From the cell containing the given text, extract its center point as [x, y] coordinate. 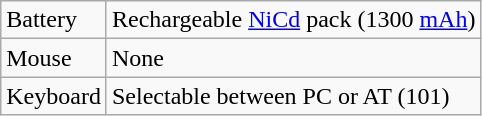
Battery [54, 20]
Keyboard [54, 96]
Mouse [54, 58]
Selectable between PC or AT (101) [294, 96]
None [294, 58]
Rechargeable NiCd pack (1300 mAh) [294, 20]
